Return [x, y] of the center of cell containing provided text 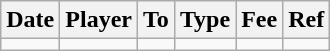
Fee [260, 20]
Ref [306, 20]
Player [99, 20]
Type [204, 20]
Date [30, 20]
To [156, 20]
